Return the [X, Y] coordinate for the center point of the cell that contains the specified text.  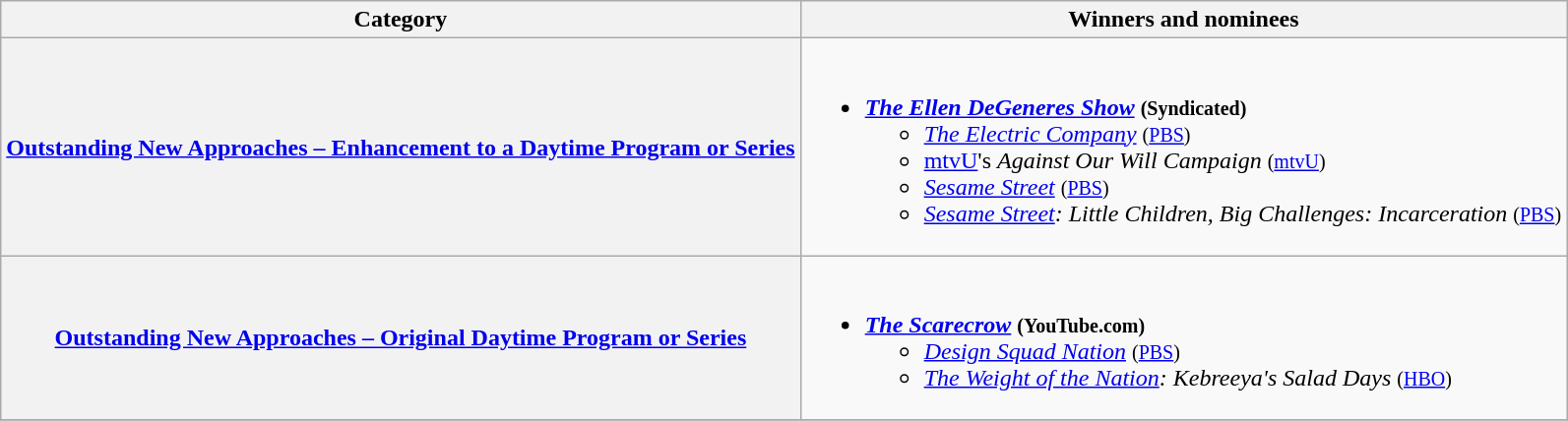
Outstanding New Approaches – Original Daytime Program or Series [401, 338]
The Scarecrow (YouTube.com)Design Squad Nation (PBS)The Weight of the Nation: Kebreeya's Salad Days (HBO) [1183, 338]
Winners and nominees [1183, 20]
Outstanding New Approaches – Enhancement to a Daytime Program or Series [401, 148]
Category [401, 20]
